Output the (x, y) coordinate of the center of the cell containing the given text.  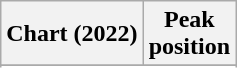
Peakposition (189, 34)
Chart (2022) (72, 34)
